From the cell containing the given text, extract its center point as [X, Y] coordinate. 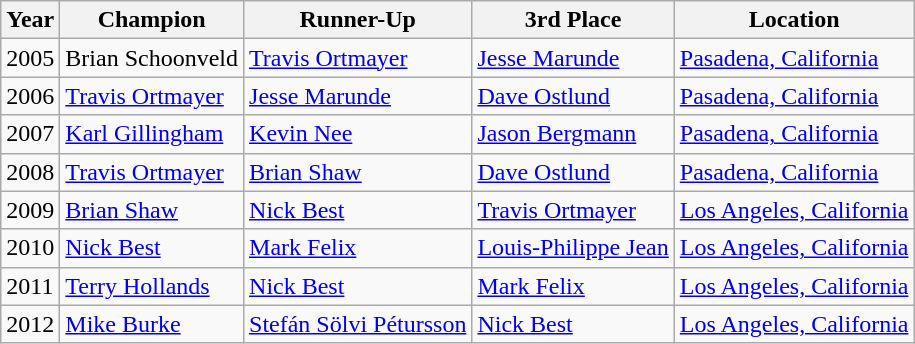
2008 [30, 172]
Terry Hollands [152, 286]
2011 [30, 286]
Mike Burke [152, 324]
Champion [152, 20]
2009 [30, 210]
3rd Place [573, 20]
Brian Schoonveld [152, 58]
2007 [30, 134]
2006 [30, 96]
Karl Gillingham [152, 134]
Location [794, 20]
2012 [30, 324]
Louis-Philippe Jean [573, 248]
Kevin Nee [358, 134]
Stefán Sölvi Pétursson [358, 324]
2005 [30, 58]
Jason Bergmann [573, 134]
Year [30, 20]
Runner-Up [358, 20]
2010 [30, 248]
